Capture the cell that displays the provided text and extract its (X, Y) central coordinate. 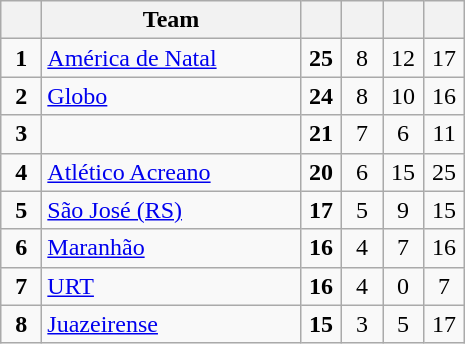
América de Natal (172, 58)
Maranhão (172, 248)
10 (402, 96)
1 (22, 58)
URT (172, 286)
2 (22, 96)
11 (444, 134)
9 (402, 210)
Atlético Acreano (172, 172)
0 (402, 286)
São José (RS) (172, 210)
Globo (172, 96)
12 (402, 58)
21 (320, 134)
Juazeirense (172, 324)
Team (172, 20)
20 (320, 172)
24 (320, 96)
